For the text-containing cell, return its midpoint in (X, Y) coordinate format. 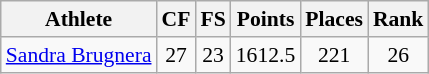
26 (398, 55)
Athlete (79, 19)
23 (212, 55)
Points (266, 19)
221 (334, 55)
1612.5 (266, 55)
FS (212, 19)
Places (334, 19)
Sandra Brugnera (79, 55)
CF (176, 19)
27 (176, 55)
Rank (398, 19)
